Locate the cell with the specified text and output its [x, y] center coordinate. 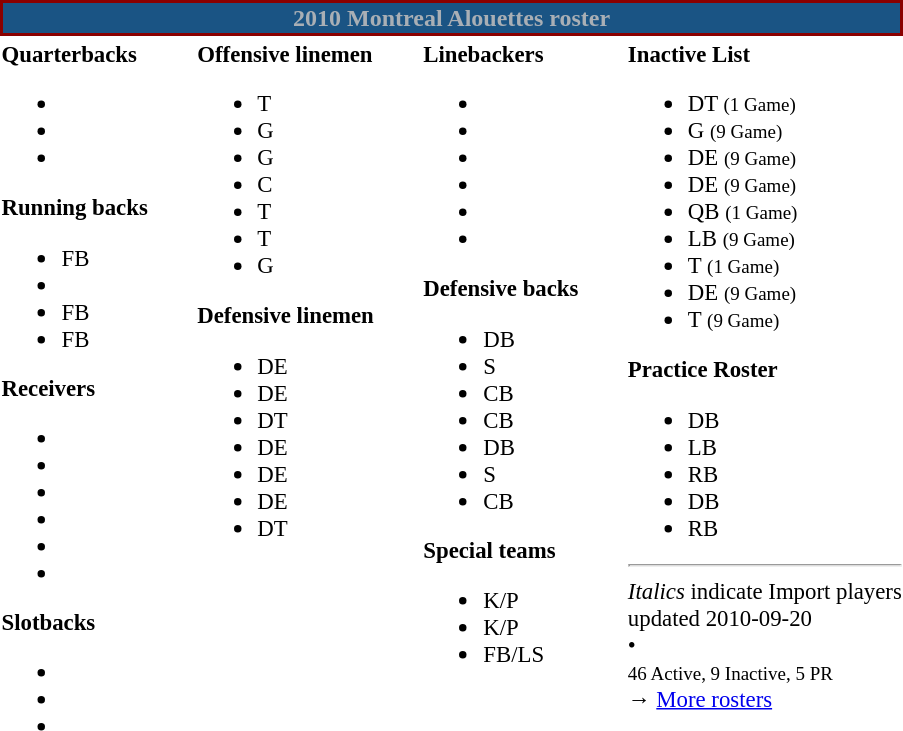
2010 Montreal Alouettes roster [452, 18]
